Scan for the cell matching the given text and deliver its (x, y) coordinate at center. 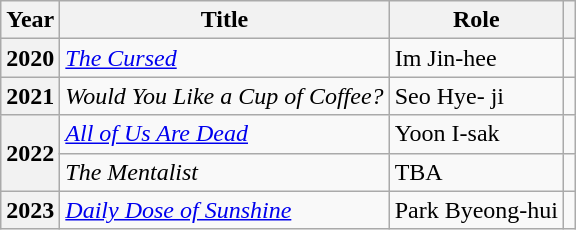
The Cursed (224, 58)
Would You Like a Cup of Coffee? (224, 96)
Park Byeong-hui (476, 210)
2022 (30, 153)
Title (224, 20)
All of Us Are Dead (224, 134)
Im Jin-hee (476, 58)
Role (476, 20)
Year (30, 20)
2021 (30, 96)
2023 (30, 210)
Daily Dose of Sunshine (224, 210)
Seo Hye- ji (476, 96)
TBA (476, 172)
Yoon I-sak (476, 134)
The Mentalist (224, 172)
2020 (30, 58)
